Identify which cell holds the provided text, then report its (X, Y) central coordinate. 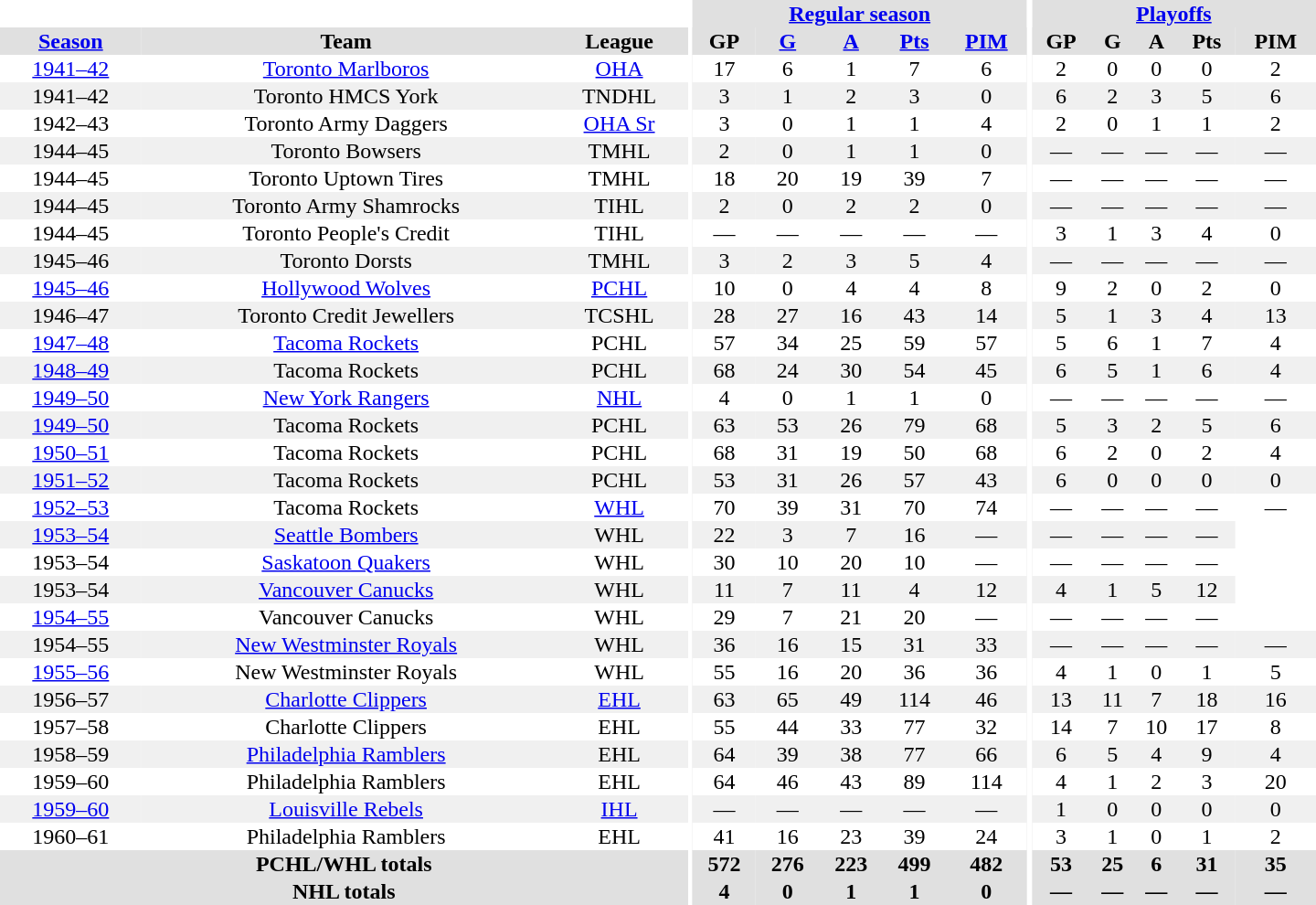
1947–48 (71, 343)
79 (914, 425)
NHL (620, 398)
276 (788, 864)
Saskatoon Quakers (346, 562)
50 (914, 452)
21 (852, 617)
Toronto Uptown Tires (346, 178)
32 (986, 727)
Toronto Bowsers (346, 151)
TCSHL (620, 315)
PCHL/WHL totals (344, 864)
1950–51 (71, 452)
499 (914, 864)
Team (346, 41)
Toronto Dorsts (346, 261)
482 (986, 864)
Toronto People's Credit (346, 233)
15 (852, 644)
223 (852, 864)
65 (788, 699)
89 (914, 782)
74 (986, 507)
27 (788, 315)
Regular season (860, 14)
572 (724, 864)
1960–61 (71, 836)
1958–59 (71, 754)
1948–49 (71, 370)
49 (852, 699)
1952–53 (71, 507)
1946–47 (71, 315)
35 (1276, 864)
Season (71, 41)
29 (724, 617)
66 (986, 754)
38 (852, 754)
Louisville Rebels (346, 809)
Seattle Bombers (346, 535)
League (620, 41)
22 (724, 535)
1957–58 (71, 727)
OHA (620, 69)
Playoffs (1173, 14)
45 (986, 370)
New York Rangers (346, 398)
Toronto Marlboros (346, 69)
1942–43 (71, 123)
Toronto Army Shamrocks (346, 206)
Toronto HMCS York (346, 96)
Hollywood Wolves (346, 288)
34 (788, 343)
59 (914, 343)
1955–56 (71, 672)
23 (852, 836)
41 (724, 836)
Toronto Army Daggers (346, 123)
1951–52 (71, 480)
TNDHL (620, 96)
Toronto Credit Jewellers (346, 315)
44 (788, 727)
1956–57 (71, 699)
54 (914, 370)
28 (724, 315)
OHA Sr (620, 123)
NHL totals (344, 891)
IHL (620, 809)
